Locate the cell with the specified text and output its [x, y] center coordinate. 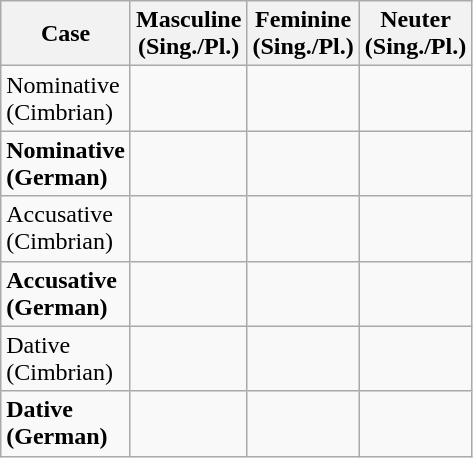
Nominative(German) [66, 164]
Neuter(Sing./Pl.) [415, 34]
Accusative(Cimbrian) [66, 228]
Dative(German) [66, 424]
Masculine(Sing./Pl.) [188, 34]
Accusative(German) [66, 294]
Feminine(Sing./Pl.) [303, 34]
Dative(Cimbrian) [66, 358]
Nominative(Cimbrian) [66, 98]
Case [66, 34]
